Provide the [x, y] coordinate of the cell's center where the given text is located.  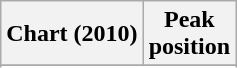
Chart (2010) [72, 34]
Peakposition [189, 34]
